Scan for the cell matching the given text and deliver its (x, y) coordinate at center. 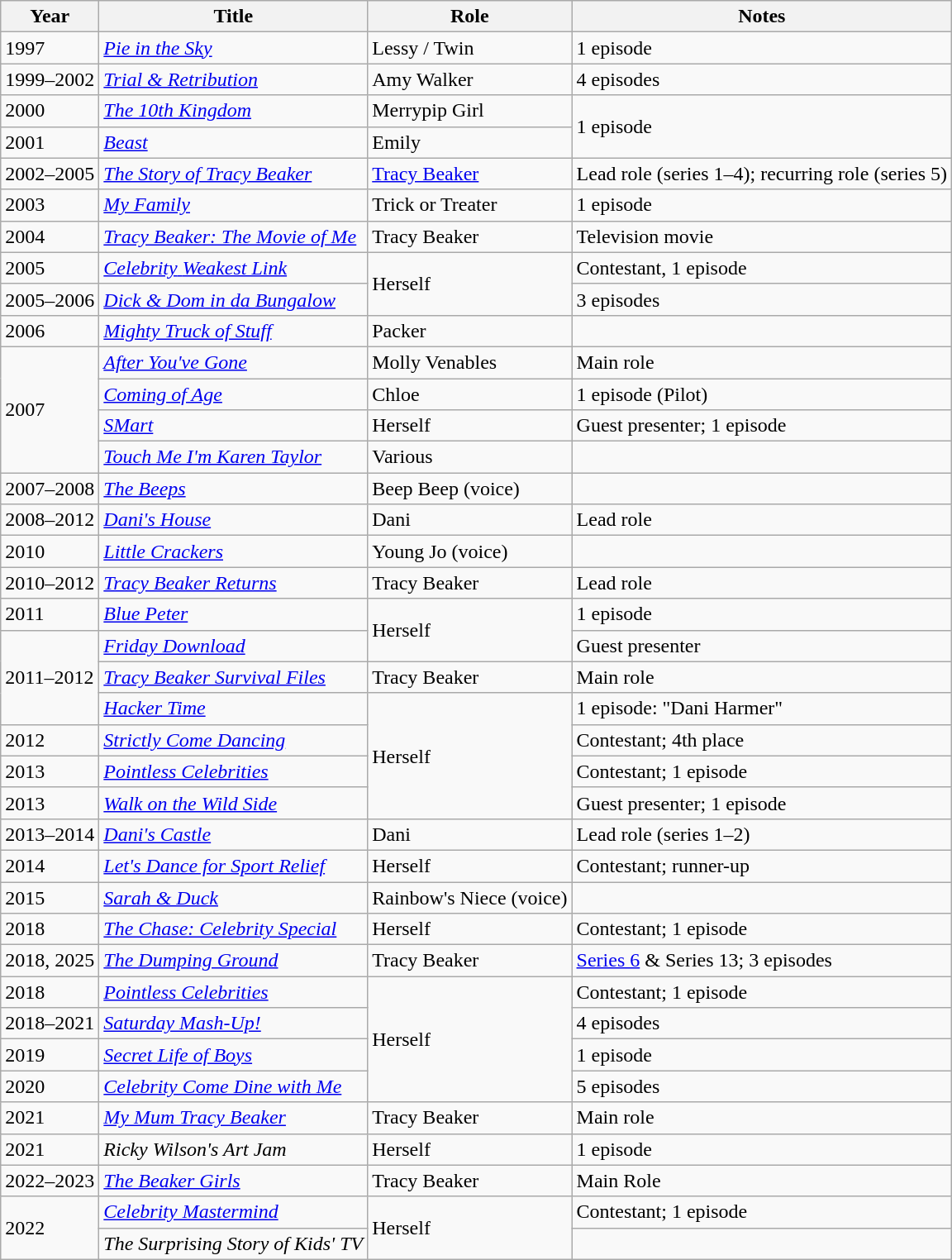
Mighty Truck of Stuff (233, 331)
Year (50, 17)
2015 (50, 897)
Touch Me I'm Karen Taylor (233, 457)
2000 (50, 111)
The Dumping Ground (233, 961)
2011 (50, 614)
Beep Beep (voice) (469, 489)
My Family (233, 205)
Dick & Dom in da Bungalow (233, 299)
2012 (50, 740)
Trick or Treater (469, 205)
Sarah & Duck (233, 897)
2006 (50, 331)
2019 (50, 1055)
2005–2006 (50, 299)
Contestant; 4th place (762, 740)
2022–2023 (50, 1181)
Contestant; runner-up (762, 866)
Pie in the Sky (233, 48)
Hacker Time (233, 709)
2003 (50, 205)
Role (469, 17)
Various (469, 457)
The Surprising Story of Kids' TV (233, 1243)
Coming of Age (233, 394)
2010–2012 (50, 583)
Friday Download (233, 646)
Trial & Retribution (233, 79)
The Beeps (233, 489)
The Story of Tracy Beaker (233, 174)
2022 (50, 1228)
Guest presenter (762, 646)
Merrypip Girl (469, 111)
Rainbow's Niece (voice) (469, 897)
The 10th Kingdom (233, 111)
Dani's Castle (233, 834)
Title (233, 17)
1999–2002 (50, 79)
Secret Life of Boys (233, 1055)
Molly Venables (469, 362)
2001 (50, 142)
1 episode (Pilot) (762, 394)
The Beaker Girls (233, 1181)
2005 (50, 268)
Ricky Wilson's Art Jam (233, 1149)
Celebrity Mastermind (233, 1212)
Contestant, 1 episode (762, 268)
Series 6 & Series 13; 3 episodes (762, 961)
Chloe (469, 394)
Walk on the Wild Side (233, 803)
2013–2014 (50, 834)
2004 (50, 236)
The Chase: Celebrity Special (233, 929)
Tracy Beaker Returns (233, 583)
5 episodes (762, 1086)
Little Crackers (233, 551)
Celebrity Weakest Link (233, 268)
2007 (50, 409)
My Mum Tracy Beaker (233, 1118)
2002–2005 (50, 174)
2020 (50, 1086)
1 episode: "Dani Harmer" (762, 709)
Strictly Come Dancing (233, 740)
Tracy Beaker: The Movie of Me (233, 236)
Packer (469, 331)
SMart (233, 426)
Beast (233, 142)
Tracy Beaker Survival Files (233, 677)
Let's Dance for Sport Relief (233, 866)
Notes (762, 17)
2007–2008 (50, 489)
Lessy / Twin (469, 48)
2018, 2025 (50, 961)
2018–2021 (50, 1024)
1997 (50, 48)
Dani's House (233, 520)
Young Jo (voice) (469, 551)
Main Role (762, 1181)
2014 (50, 866)
Emily (469, 142)
Lead role (series 1–2) (762, 834)
Amy Walker (469, 79)
3 episodes (762, 299)
Celebrity Come Dine with Me (233, 1086)
2008–2012 (50, 520)
2011–2012 (50, 677)
After You've Gone (233, 362)
Saturday Mash-Up! (233, 1024)
2010 (50, 551)
Blue Peter (233, 614)
Television movie (762, 236)
Lead role (series 1–4); recurring role (series 5) (762, 174)
